Capture the cell that displays the provided text and extract its (X, Y) central coordinate. 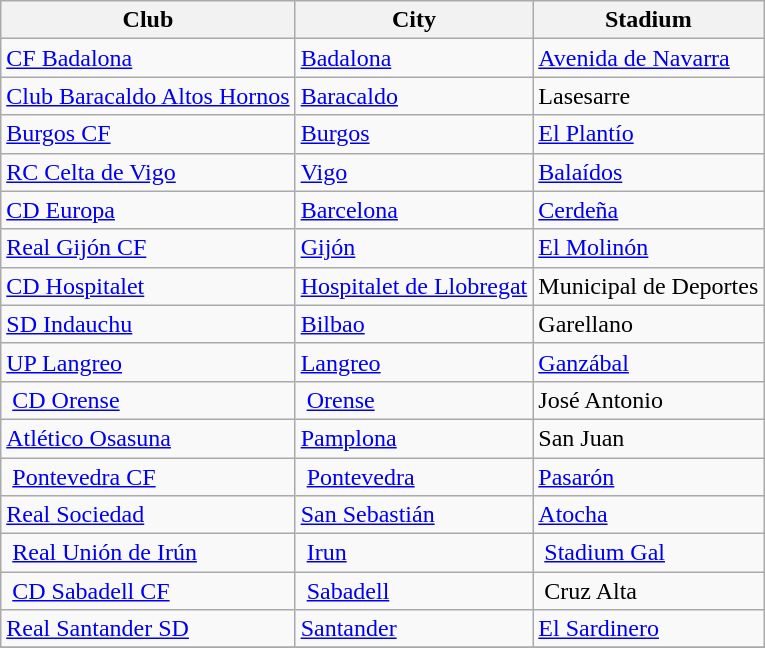
Real Unión de Irún (148, 553)
Real Sociedad (148, 515)
Atlético Osasuna (148, 438)
Real Santander SD (148, 629)
El Molinón (648, 248)
Pontevedra (414, 477)
SD Indauchu (148, 324)
Ganzábal (648, 362)
UP Langreo (148, 362)
Barcelona (414, 210)
Hospitalet de Llobregat (414, 286)
Atocha (648, 515)
City (414, 20)
Burgos (414, 134)
José Antonio (648, 400)
Baracaldo (414, 96)
Sabadell (414, 591)
Club Baracaldo Altos Hornos (148, 96)
Cruz Alta (648, 591)
Pasarón (648, 477)
Pamplona (414, 438)
CD Sabadell CF (148, 591)
Langreo (414, 362)
Orense (414, 400)
Vigo (414, 172)
San Sebastián (414, 515)
CD Europa (148, 210)
RC Celta de Vigo (148, 172)
Lasesarre (648, 96)
Avenida de Navarra (648, 58)
Burgos CF (148, 134)
Balaídos (648, 172)
Stadium Gal (648, 553)
Club (148, 20)
Irun (414, 553)
Stadium (648, 20)
El Sardinero (648, 629)
Gijón (414, 248)
Santander (414, 629)
Badalona (414, 58)
Real Gijón CF (148, 248)
CF Badalona (148, 58)
Pontevedra CF (148, 477)
CD Orense (148, 400)
CD Hospitalet (148, 286)
El Plantío (648, 134)
Cerdeña (648, 210)
Municipal de Deportes (648, 286)
Bilbao (414, 324)
Garellano (648, 324)
San Juan (648, 438)
